Search for the cell housing the specified text and yield its (X, Y) center coordinate. 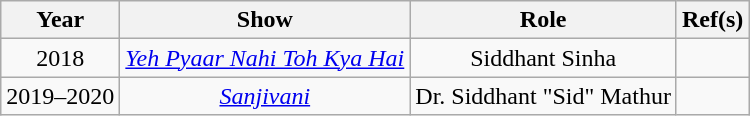
2019–2020 (60, 96)
Role (544, 20)
Siddhant Sinha (544, 58)
Show (265, 20)
Year (60, 20)
Sanjivani (265, 96)
Dr. Siddhant "Sid" Mathur (544, 96)
2018 (60, 58)
Yeh Pyaar Nahi Toh Kya Hai (265, 58)
Ref(s) (712, 20)
